Search for the cell housing the specified text and yield its [x, y] center coordinate. 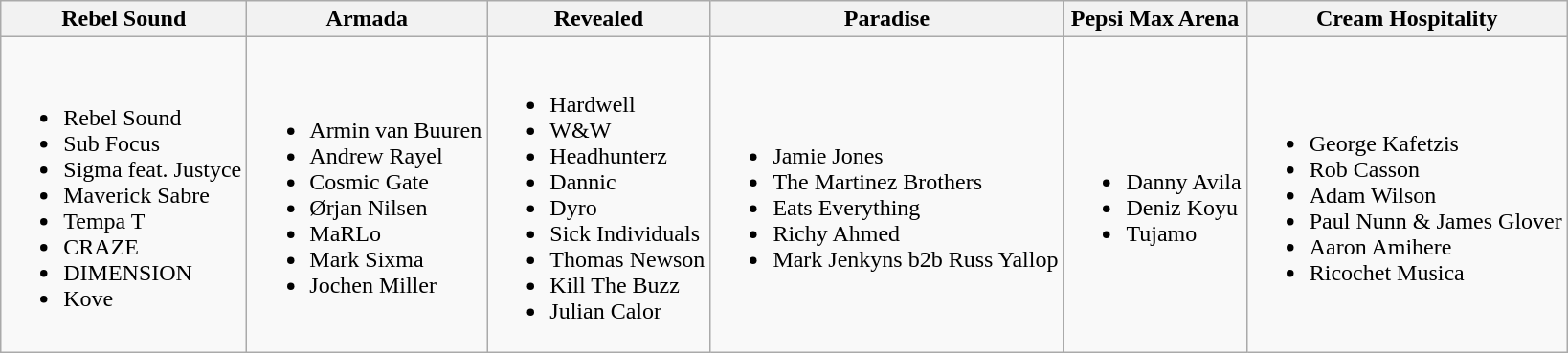
George KafetzisRob CassonAdam WilsonPaul Nunn & James GloverAaron AmihereRicochet Musica [1407, 195]
Jamie JonesThe Martinez BrothersEats EverythingRichy AhmedMark Jenkyns b2b Russ Yallop [886, 195]
Rebel Sound [124, 19]
Paradise [886, 19]
Armin van BuurenAndrew RayelCosmic GateØrjan NilsenMaRLoMark SixmaJochen Miller [368, 195]
Rebel SoundSub FocusSigma feat. JustyceMaverick SabreTempa TCRAZEDIMENSIONKove [124, 195]
Armada [368, 19]
Cream Hospitality [1407, 19]
Revealed [599, 19]
Pepsi Max Arena [1154, 19]
HardwellW&WHeadhunterzDannicDyroSick IndividualsThomas NewsonKill The BuzzJulian Calor [599, 195]
Danny AvilaDeniz KoyuTujamo [1154, 195]
